Capture the cell that displays the provided text and extract its [x, y] central coordinate. 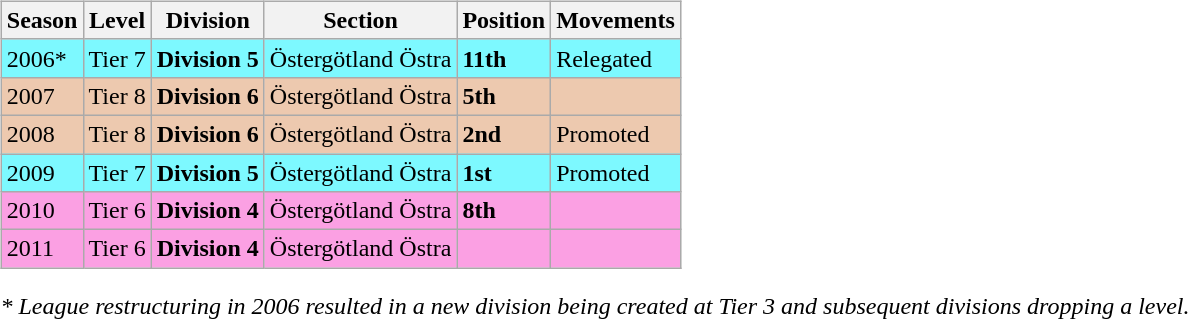
2008 [42, 134]
5th [504, 96]
1st [504, 173]
2011 [42, 249]
2006* [42, 58]
Season [42, 20]
8th [504, 211]
2010 [42, 211]
2009 [42, 173]
Position [504, 20]
Division [208, 20]
2007 [42, 96]
2nd [504, 134]
Level [117, 20]
Section [360, 20]
Movements [616, 20]
11th [504, 58]
Relegated [616, 58]
